Determine the [X, Y] coordinate at the center of the cell enclosing the given text.  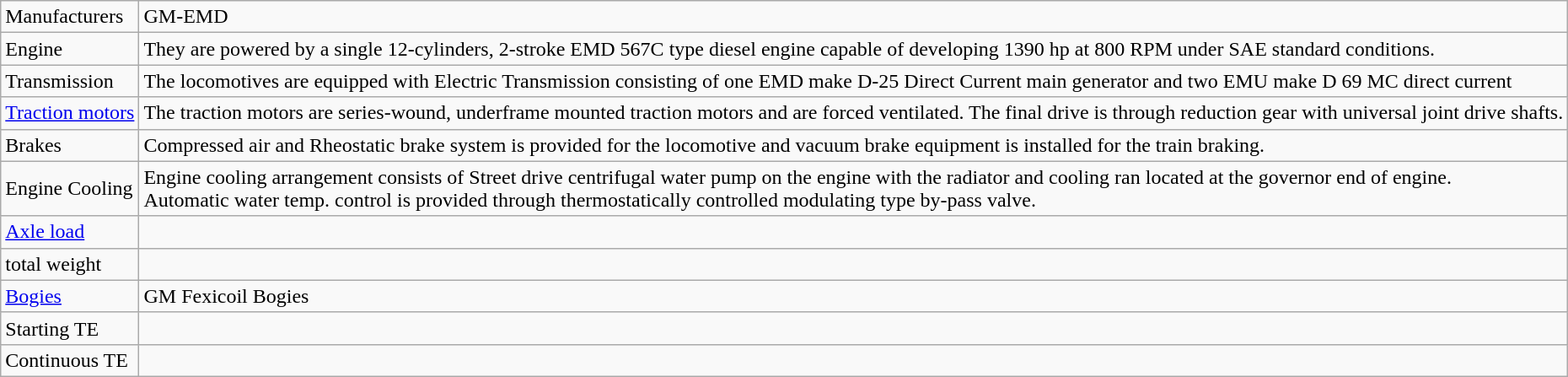
Traction motors [70, 113]
Bogies [70, 296]
Transmission [70, 81]
Engine [70, 49]
Continuous TE [70, 360]
Compressed air and Rheostatic brake system is provided for the locomotive and vacuum brake equipment is installed for the train braking. [853, 145]
Manufacturers [70, 17]
Engine Cooling [70, 189]
GM-EMD [853, 17]
GM Fexicoil Bogies [853, 296]
Starting TE [70, 328]
total weight [70, 264]
Axle load [70, 232]
Brakes [70, 145]
